Output the (X, Y) coordinate of the center of the cell containing the given text.  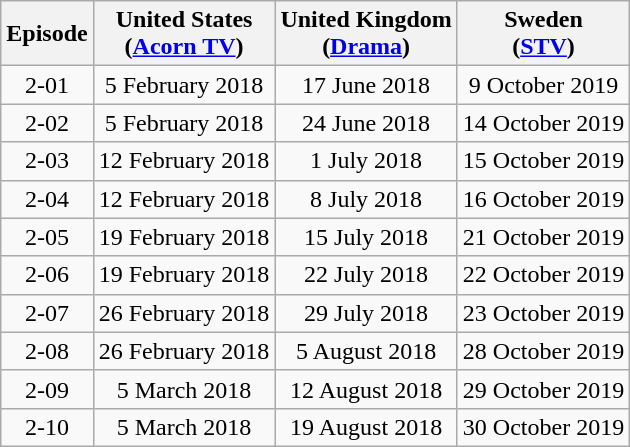
Sweden(STV) (543, 34)
2-08 (47, 351)
16 October 2019 (543, 199)
9 October 2019 (543, 85)
30 October 2019 (543, 427)
2-02 (47, 123)
15 October 2019 (543, 161)
5 August 2018 (366, 351)
14 October 2019 (543, 123)
12 August 2018 (366, 389)
19 August 2018 (366, 427)
22 October 2019 (543, 275)
1 July 2018 (366, 161)
8 July 2018 (366, 199)
17 June 2018 (366, 85)
29 October 2019 (543, 389)
23 October 2019 (543, 313)
22 July 2018 (366, 275)
2-06 (47, 275)
2-04 (47, 199)
United States(Acorn TV) (184, 34)
28 October 2019 (543, 351)
2-01 (47, 85)
2-03 (47, 161)
15 July 2018 (366, 237)
29 July 2018 (366, 313)
21 October 2019 (543, 237)
Episode (47, 34)
2-09 (47, 389)
United Kingdom(Drama) (366, 34)
24 June 2018 (366, 123)
2-05 (47, 237)
2-07 (47, 313)
2-10 (47, 427)
